From the cell containing the given text, extract its center point as [x, y] coordinate. 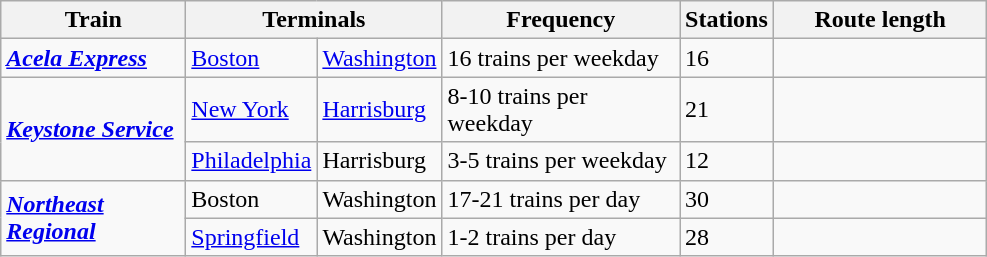
New York [252, 110]
Northeast Regional [94, 218]
Terminals [314, 20]
8-10 trains per weekday [561, 110]
Route length [880, 20]
Acela Express [94, 58]
3-5 trains per weekday [561, 161]
Springfield [252, 237]
28 [727, 237]
Train [94, 20]
17-21 trains per day [561, 199]
Philadelphia [252, 161]
16 [727, 58]
Stations [727, 20]
21 [727, 110]
1-2 trains per day [561, 237]
16 trains per weekday [561, 58]
30 [727, 199]
Frequency [561, 20]
12 [727, 161]
Keystone Service [94, 128]
